Capture the cell that displays the provided text and extract its [x, y] central coordinate. 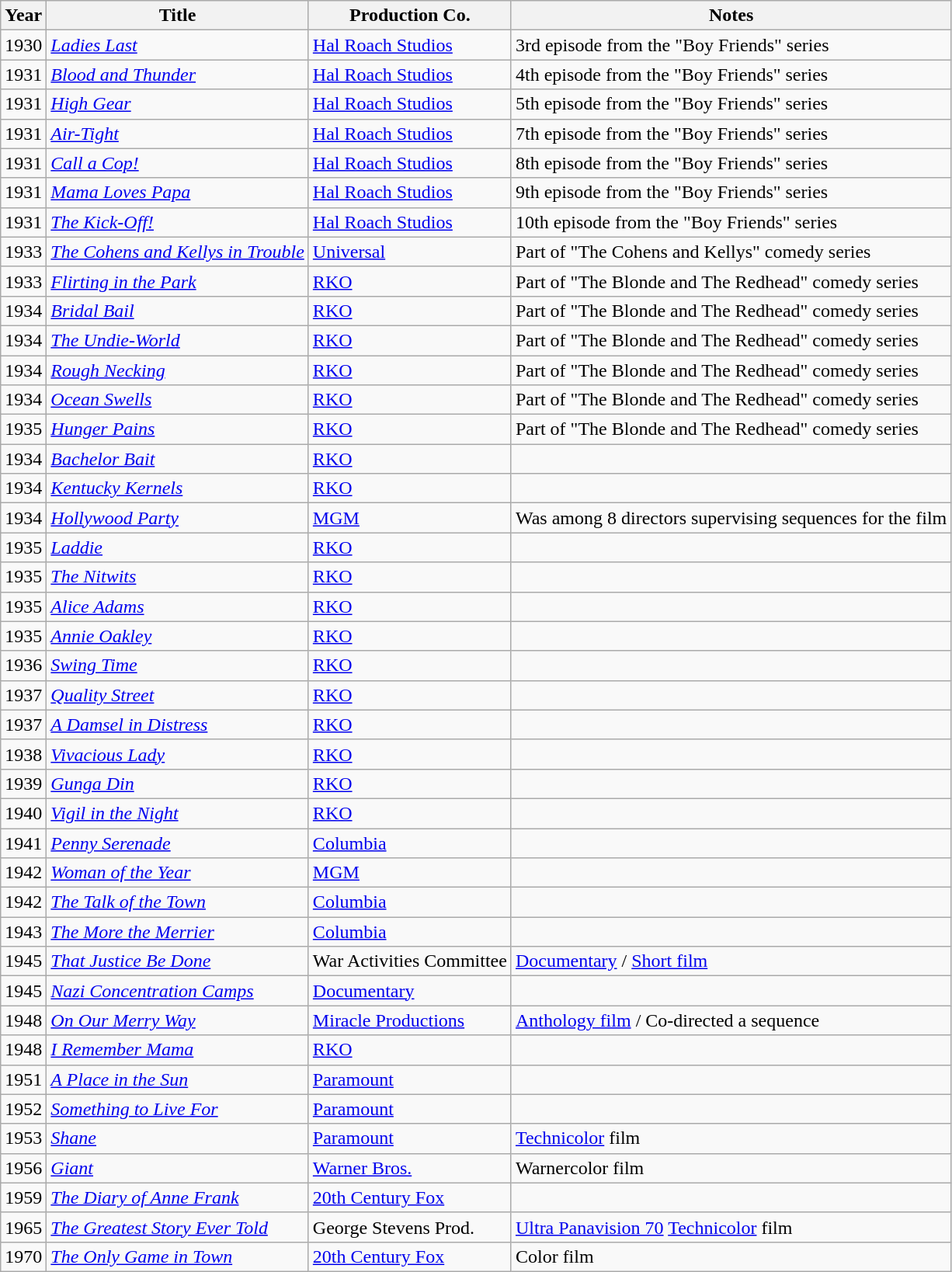
Shane [178, 1138]
Woman of the Year [178, 873]
Title [178, 16]
Kentucky Kernels [178, 488]
Bachelor Bait [178, 459]
That Justice Be Done [178, 961]
George Stevens Prod. [410, 1227]
Nazi Concentration Camps [178, 991]
7th episode from the "Boy Friends" series [731, 134]
Notes [731, 16]
The Diary of Anne Frank [178, 1197]
A Place in the Sun [178, 1079]
Swing Time [178, 666]
1938 [23, 754]
1939 [23, 784]
Anthology film / Co-directed a sequence [731, 1020]
Was among 8 directors supervising sequences for the film [731, 518]
The Talk of the Town [178, 902]
1956 [23, 1168]
Miracle Productions [410, 1020]
Warnercolor film [731, 1168]
Annie Oakley [178, 636]
5th episode from the "Boy Friends" series [731, 104]
1951 [23, 1079]
Rough Necking [178, 370]
Alice Adams [178, 606]
1953 [23, 1138]
I Remember Mama [178, 1050]
1941 [23, 843]
The Only Game in Town [178, 1256]
Warner Bros. [410, 1168]
8th episode from the "Boy Friends" series [731, 163]
Ladies Last [178, 45]
Color film [731, 1256]
1943 [23, 932]
Something to Live For [178, 1109]
Production Co. [410, 16]
The More the Merrier [178, 932]
Gunga Din [178, 784]
Quality Street [178, 695]
Mama Loves Papa [178, 193]
War Activities Committee [410, 961]
Ocean Swells [178, 400]
The Nitwits [178, 577]
Ultra Panavision 70 Technicolor film [731, 1227]
A Damsel in Distress [178, 725]
10th episode from the "Boy Friends" series [731, 222]
Air-Tight [178, 134]
Year [23, 16]
1965 [23, 1227]
Vigil in the Night [178, 813]
Bridal Bail [178, 311]
The Cohens and Kellys in Trouble [178, 252]
Hollywood Party [178, 518]
Documentary [410, 991]
Technicolor film [731, 1138]
1940 [23, 813]
1930 [23, 45]
1952 [23, 1109]
Vivacious Lady [178, 754]
The Greatest Story Ever Told [178, 1227]
3rd episode from the "Boy Friends" series [731, 45]
1936 [23, 666]
The Undie-World [178, 340]
9th episode from the "Boy Friends" series [731, 193]
On Our Merry Way [178, 1020]
1959 [23, 1197]
High Gear [178, 104]
The Kick-Off! [178, 222]
Part of "The Cohens and Kellys" comedy series [731, 252]
Blood and Thunder [178, 75]
1970 [23, 1256]
Giant [178, 1168]
Universal [410, 252]
Flirting in the Park [178, 281]
Call a Cop! [178, 163]
Hunger Pains [178, 429]
Documentary / Short film [731, 961]
4th episode from the "Boy Friends" series [731, 75]
Penny Serenade [178, 843]
Laddie [178, 547]
